Provide the [x, y] coordinate of the cell's center where the given text is located.  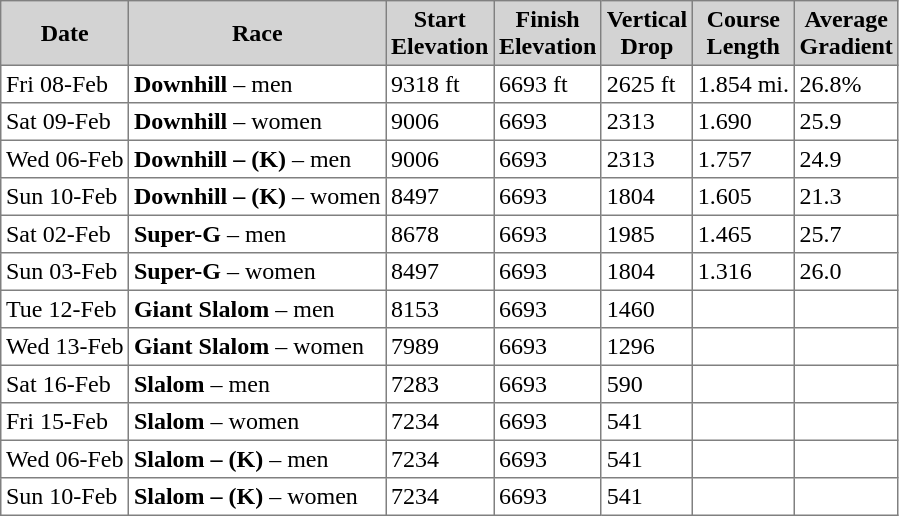
Super-G – women [258, 272]
Sat 16-Feb [65, 384]
Slalom – women [258, 422]
8678 [440, 234]
AverageGradient [846, 33]
21.3 [846, 197]
Downhill – (K) – men [258, 159]
26.8% [846, 84]
Fri 08-Feb [65, 84]
Sat 09-Feb [65, 122]
1.690 [743, 122]
25.7 [846, 234]
Slalom – (K) – men [258, 459]
Sat 02-Feb [65, 234]
VerticalDrop [646, 33]
9318 ft [440, 84]
StartElevation [440, 33]
Giant Slalom – men [258, 309]
Sun 03-Feb [65, 272]
1.854 mi. [743, 84]
1.757 [743, 159]
1.316 [743, 272]
Race [258, 33]
Downhill – (K) – women [258, 197]
Downhill – men [258, 84]
Downhill – women [258, 122]
26.0 [846, 272]
590 [646, 384]
25.9 [846, 122]
6693 ft [548, 84]
8153 [440, 309]
7989 [440, 347]
Fri 15-Feb [65, 422]
7283 [440, 384]
FinishElevation [548, 33]
1460 [646, 309]
1985 [646, 234]
24.9 [846, 159]
1296 [646, 347]
Wed 13-Feb [65, 347]
Giant Slalom – women [258, 347]
1.605 [743, 197]
2625 ft [646, 84]
Tue 12-Feb [65, 309]
Date [65, 33]
Super-G – men [258, 234]
Slalom – men [258, 384]
Slalom – (K) – women [258, 497]
CourseLength [743, 33]
1.465 [743, 234]
